From the cell containing the given text, extract its center point as [X, Y] coordinate. 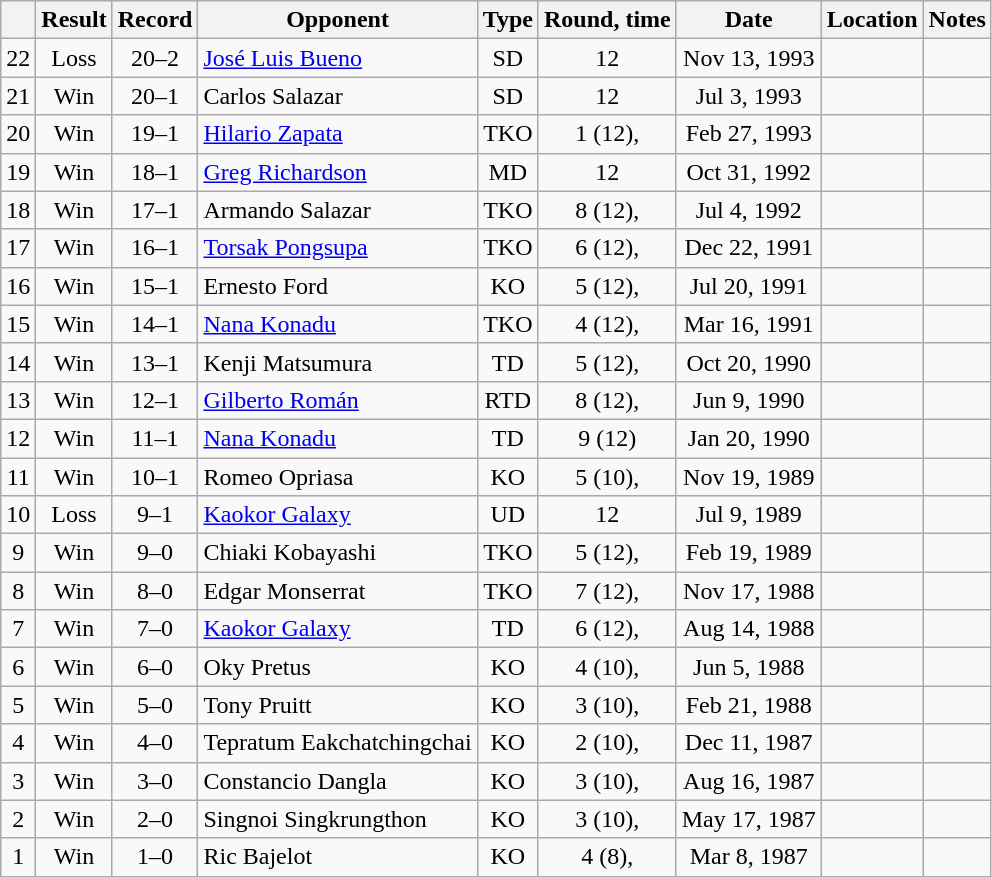
Date [748, 20]
14 [18, 362]
Kenji Matsumura [338, 362]
Ric Bajelot [338, 857]
Notes [957, 20]
Singnoi Singkrungthon [338, 819]
2 [18, 819]
9 [18, 553]
16 [18, 286]
7 [18, 629]
20 [18, 134]
22 [18, 58]
3–0 [155, 781]
Edgar Monserrat [338, 591]
18–1 [155, 172]
Hilario Zapata [338, 134]
3 [18, 781]
Constancio Dangla [338, 781]
Dec 11, 1987 [748, 743]
5 (10), [607, 477]
19 [18, 172]
10 [18, 515]
Nov 19, 1989 [748, 477]
Oct 20, 1990 [748, 362]
Dec 22, 1991 [748, 248]
Feb 27, 1993 [748, 134]
20–2 [155, 58]
19–1 [155, 134]
Gilberto Román [338, 400]
4 (10), [607, 667]
5–0 [155, 705]
RTD [508, 400]
Greg Richardson [338, 172]
Jul 20, 1991 [748, 286]
21 [18, 96]
Carlos Salazar [338, 96]
Nov 17, 1988 [748, 591]
Record [155, 20]
20–1 [155, 96]
Aug 14, 1988 [748, 629]
6–0 [155, 667]
Romeo Opriasa [338, 477]
18 [18, 210]
4 (12), [607, 324]
José Luis Bueno [338, 58]
Mar 8, 1987 [748, 857]
11–1 [155, 438]
9–1 [155, 515]
Jan 20, 1990 [748, 438]
Oky Pretus [338, 667]
14–1 [155, 324]
17 [18, 248]
7 (12), [607, 591]
1 (12), [607, 134]
Jun 5, 1988 [748, 667]
15 [18, 324]
Opponent [338, 20]
Chiaki Kobayashi [338, 553]
2 (10), [607, 743]
15–1 [155, 286]
Tony Pruitt [338, 705]
Tepratum Eakchatchingchai [338, 743]
13 [18, 400]
Ernesto Ford [338, 286]
6 [18, 667]
9–0 [155, 553]
UD [508, 515]
2–0 [155, 819]
9 (12) [607, 438]
Armando Salazar [338, 210]
16–1 [155, 248]
Aug 16, 1987 [748, 781]
11 [18, 477]
5 [18, 705]
Feb 21, 1988 [748, 705]
Jun 9, 1990 [748, 400]
Round, time [607, 20]
Torsak Pongsupa [338, 248]
Result [74, 20]
12–1 [155, 400]
1–0 [155, 857]
Oct 31, 1992 [748, 172]
May 17, 1987 [748, 819]
10–1 [155, 477]
7–0 [155, 629]
Jul 3, 1993 [748, 96]
MD [508, 172]
17–1 [155, 210]
Nov 13, 1993 [748, 58]
Feb 19, 1989 [748, 553]
4 (8), [607, 857]
4 [18, 743]
Mar 16, 1991 [748, 324]
Location [872, 20]
8–0 [155, 591]
Jul 9, 1989 [748, 515]
Jul 4, 1992 [748, 210]
4–0 [155, 743]
8 [18, 591]
Type [508, 20]
13–1 [155, 362]
1 [18, 857]
